Scan for the cell matching the given text and deliver its (X, Y) coordinate at center. 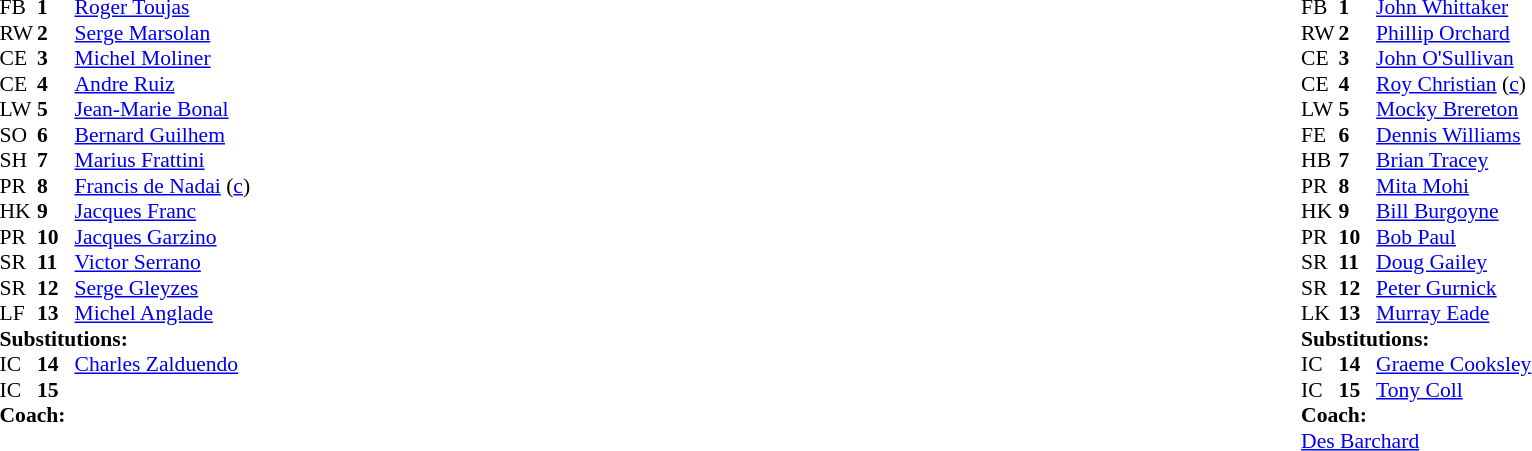
Charles Zalduendo (162, 365)
Roy Christian (c) (1454, 84)
LF (19, 313)
Michel Moliner (162, 59)
SH (19, 161)
Marius Frattini (162, 161)
Mocky Brereton (1454, 109)
FE (1320, 135)
LK (1320, 313)
Bill Burgoyne (1454, 211)
SO (19, 135)
Serge Gleyzes (162, 288)
Andre Ruiz (162, 84)
Michel Anglade (162, 313)
Brian Tracey (1454, 161)
Peter Gurnick (1454, 288)
Murray Eade (1454, 313)
Phillip Orchard (1454, 33)
Jacques Franc (162, 211)
Graeme Cooksley (1454, 365)
Bob Paul (1454, 237)
Doug Gailey (1454, 263)
Jacques Garzino (162, 237)
Jean-Marie Bonal (162, 109)
Mita Mohi (1454, 186)
Serge Marsolan (162, 33)
Tony Coll (1454, 390)
Francis de Nadai (c) (162, 186)
John O'Sullivan (1454, 59)
Victor Serrano (162, 263)
Dennis Williams (1454, 135)
Bernard Guilhem (162, 135)
HB (1320, 161)
